Pinpoint the cell where the given text exists, returning its [X, Y] midpoint coordinate. 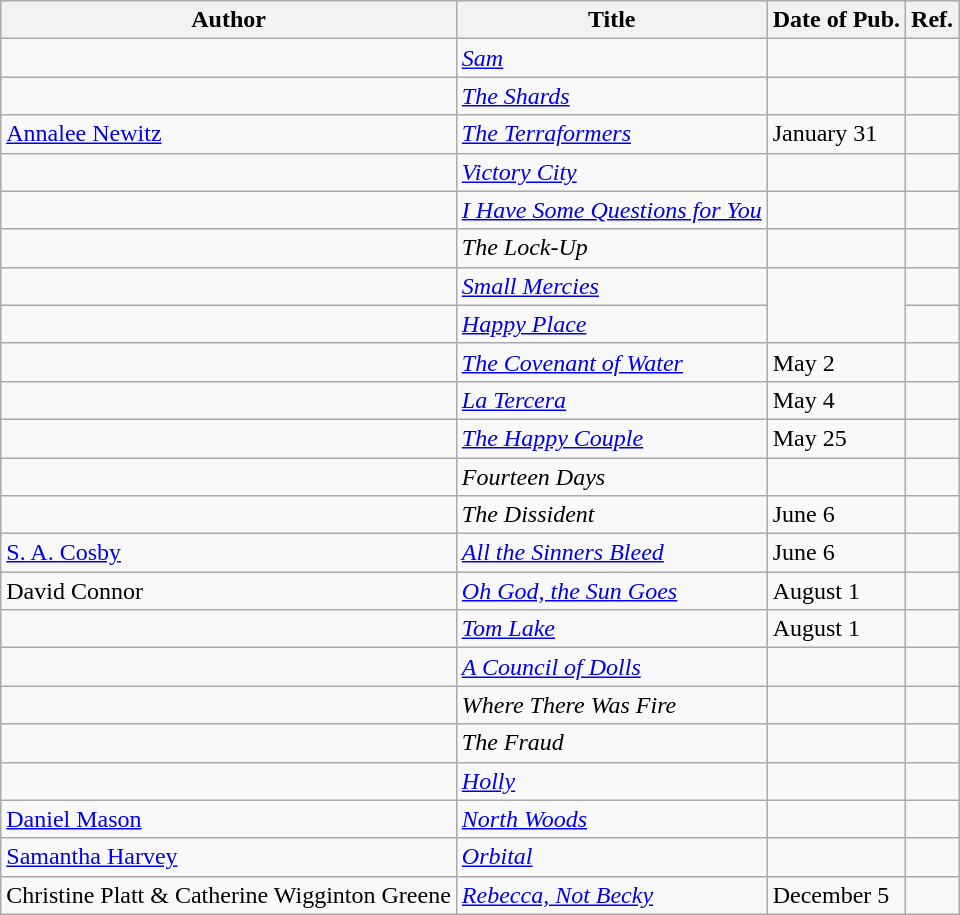
Author [229, 20]
May 4 [836, 400]
The Covenant of Water [612, 362]
Rebecca, Not Becky [612, 895]
Small Mercies [612, 286]
Samantha Harvey [229, 857]
The Dissident [612, 515]
Victory City [612, 172]
North Woods [612, 819]
Title [612, 20]
The Shards [612, 96]
Annalee Newitz [229, 134]
May 2 [836, 362]
May 25 [836, 438]
Fourteen Days [612, 477]
Daniel Mason [229, 819]
Oh God, the Sun Goes [612, 591]
I Have Some Questions for You [612, 210]
The Lock-Up [612, 248]
Happy Place [612, 324]
The Happy Couple [612, 438]
Sam [612, 58]
December 5 [836, 895]
A Council of Dolls [612, 667]
January 31 [836, 134]
La Tercera [612, 400]
The Fraud [612, 743]
Holly [612, 781]
Ref. [932, 20]
Christine Platt & Catherine Wigginton Greene [229, 895]
Tom Lake [612, 629]
All the Sinners Bleed [612, 553]
Where There Was Fire [612, 705]
The Terraformers [612, 134]
S. A. Cosby [229, 553]
Date of Pub. [836, 20]
Orbital [612, 857]
David Connor [229, 591]
